For the text-containing cell, return its midpoint in (X, Y) coordinate format. 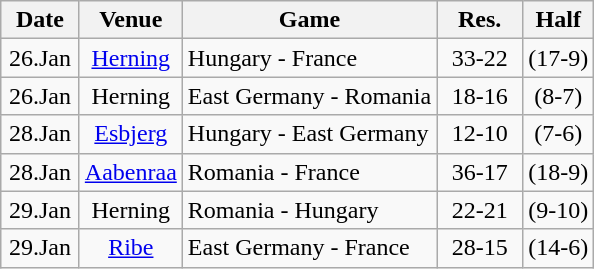
(14-6) (558, 248)
28-15 (480, 248)
East Germany - France (309, 248)
Date (40, 20)
12-10 (480, 134)
Venue (130, 20)
Ribe (130, 248)
Game (309, 20)
Hungary - East Germany (309, 134)
(8-7) (558, 96)
Hungary - France (309, 58)
Esbjerg (130, 134)
18-16 (480, 96)
Romania - Hungary (309, 210)
Res. (480, 20)
East Germany - Romania (309, 96)
Romania - France (309, 172)
22-21 (480, 210)
(7-6) (558, 134)
33-22 (480, 58)
Aabenraa (130, 172)
(9-10) (558, 210)
(18-9) (558, 172)
36-17 (480, 172)
Half (558, 20)
(17-9) (558, 58)
